Capture the cell that displays the provided text and extract its [x, y] central coordinate. 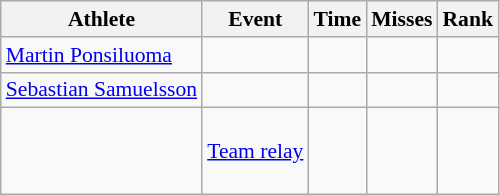
Team relay [255, 152]
Time [337, 19]
Rank [468, 19]
Athlete [102, 19]
Misses [402, 19]
Sebastian Samuelsson [102, 90]
Martin Ponsiluoma [102, 55]
Event [255, 19]
